Return (x, y) of the center of cell containing provided text 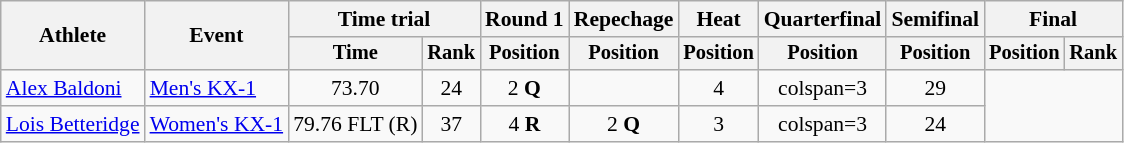
4 R (524, 124)
Quarterfinal (823, 19)
Heat (718, 19)
Event (217, 36)
73.70 (355, 88)
79.76 FLT (R) (355, 124)
Alex Baldoni (73, 88)
29 (935, 88)
Time trial (384, 19)
Semifinal (935, 19)
3 (718, 124)
Lois Betteridge (73, 124)
Final (1053, 19)
Round 1 (524, 19)
Time (355, 54)
Men's KX-1 (217, 88)
Women's KX-1 (217, 124)
Athlete (73, 36)
37 (451, 124)
4 (718, 88)
Repechage (624, 19)
